Return the [X, Y] coordinate for the center point of the cell that contains the specified text.  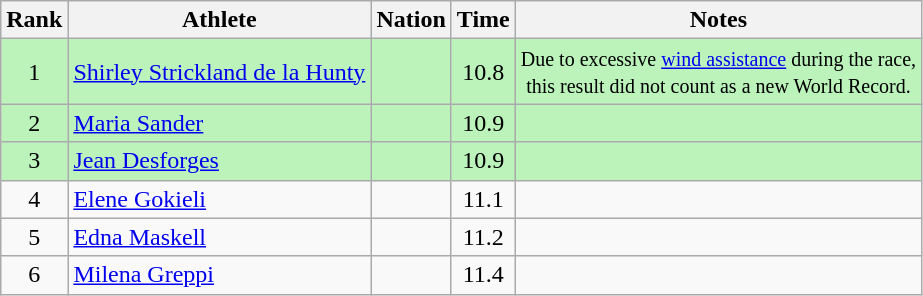
Maria Sander [220, 123]
Milena Greppi [220, 275]
11.1 [483, 199]
Athlete [220, 20]
Shirley Strickland de la Hunty [220, 72]
6 [34, 275]
Elene Gokieli [220, 199]
Jean Desforges [220, 161]
Edna Maskell [220, 237]
1 [34, 72]
3 [34, 161]
5 [34, 237]
Nation [411, 20]
11.2 [483, 237]
10.8 [483, 72]
Rank [34, 20]
4 [34, 199]
11.4 [483, 275]
Notes [718, 20]
Time [483, 20]
2 [34, 123]
Due to excessive wind assistance during the race, this result did not count as a new World Record. [718, 72]
